Provide the (X, Y) coordinate of the cell's center where the given text is located.  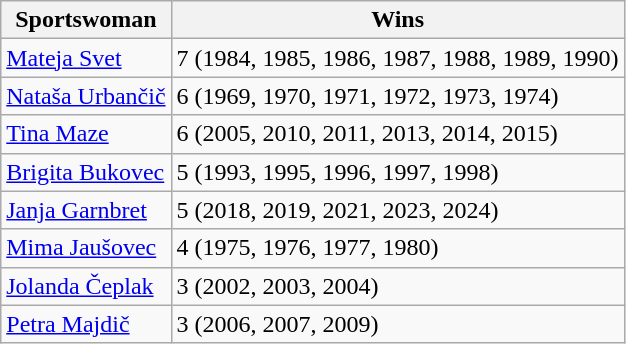
Mateja Svet (86, 58)
6 (2005, 2010, 2011, 2013, 2014, 2015) (398, 134)
Mima Jaušovec (86, 248)
6 (1969, 1970, 1971, 1972, 1973, 1974) (398, 96)
Petra Majdič (86, 324)
3 (2006, 2007, 2009) (398, 324)
4 (1975, 1976, 1977, 1980) (398, 248)
Sportswoman (86, 20)
Brigita Bukovec (86, 172)
Jolanda Čeplak (86, 286)
5 (2018, 2019, 2021, 2023, 2024) (398, 210)
5 (1993, 1995, 1996, 1997, 1998) (398, 172)
Janja Garnbret (86, 210)
Wins (398, 20)
7 (1984, 1985, 1986, 1987, 1988, 1989, 1990) (398, 58)
Nataša Urbančič (86, 96)
Tina Maze (86, 134)
3 (2002, 2003, 2004) (398, 286)
